Return [x, y] of the center of cell containing provided text 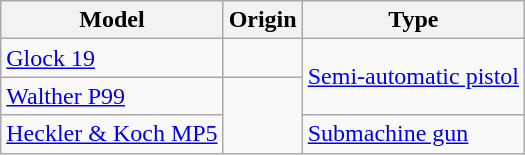
Origin [262, 20]
Model [112, 20]
Heckler & Koch MP5 [112, 134]
Walther P99 [112, 96]
Submachine gun [413, 134]
Semi-automatic pistol [413, 77]
Glock 19 [112, 58]
Type [413, 20]
